Locate the cell with the specified text and output its (x, y) center coordinate. 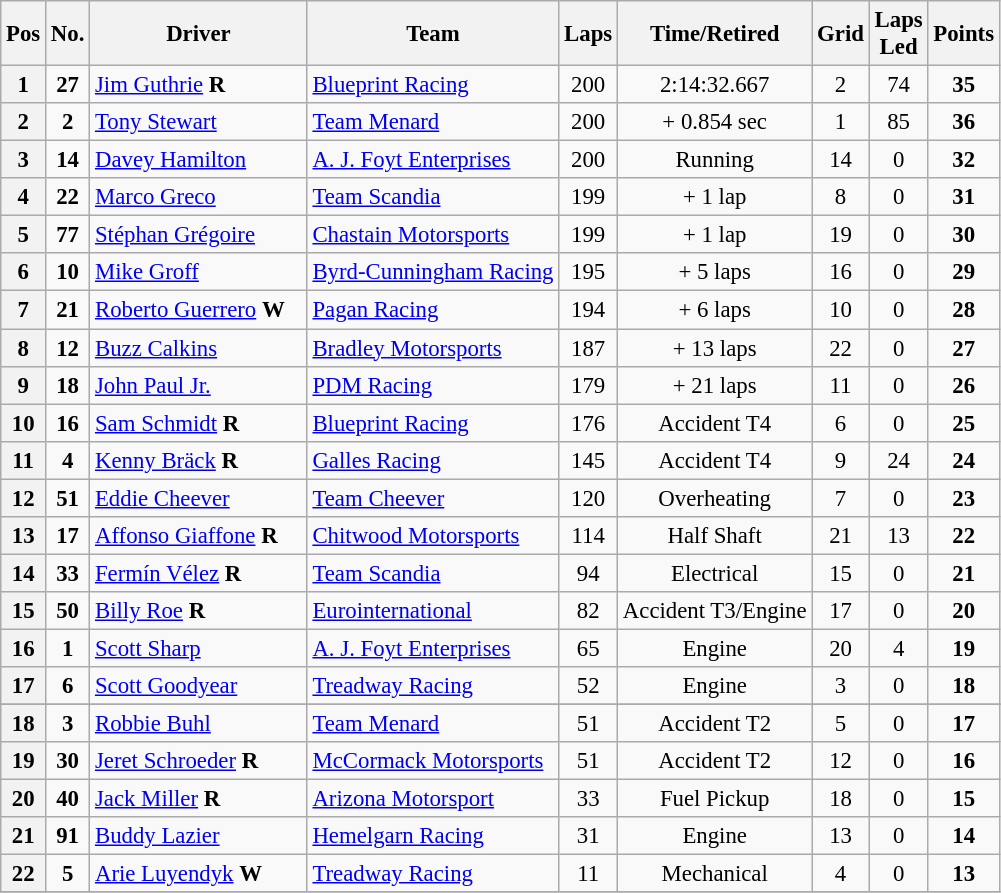
Pos (24, 34)
+ 0.854 sec (715, 122)
Points (964, 34)
No. (68, 34)
Scott Goodyear (198, 686)
Eddie Cheever (198, 498)
Arizona Motorsport (433, 799)
Kenny Bräck R (198, 460)
Hemelgarn Racing (433, 836)
Electrical (715, 573)
+ 21 laps (715, 385)
28 (964, 310)
John Paul Jr. (198, 385)
35 (964, 85)
Galles Racing (433, 460)
Chastain Motorsports (433, 235)
77 (68, 235)
Arie Luyendyk W (198, 874)
187 (588, 348)
179 (588, 385)
74 (898, 85)
Jack Miller R (198, 799)
29 (964, 273)
Roberto Guerrero W (198, 310)
Running (715, 160)
25 (964, 423)
Buddy Lazier (198, 836)
2:14:32.667 (715, 85)
Jim Guthrie R (198, 85)
114 (588, 536)
Mike Groff (198, 273)
Fermín Vélez R (198, 573)
LapsLed (898, 34)
Time/Retired (715, 34)
McCormack Motorsports (433, 761)
Eurointernational (433, 611)
176 (588, 423)
+ 6 laps (715, 310)
40 (68, 799)
Grid (840, 34)
Scott Sharp (198, 648)
145 (588, 460)
194 (588, 310)
+ 5 laps (715, 273)
65 (588, 648)
52 (588, 686)
Fuel Pickup (715, 799)
Marco Greco (198, 197)
Tony Stewart (198, 122)
Accident T3/Engine (715, 611)
Pagan Racing (433, 310)
Affonso Giaffone R (198, 536)
26 (964, 385)
23 (964, 498)
Mechanical (715, 874)
Team (433, 34)
Buzz Calkins (198, 348)
Laps (588, 34)
Jeret Schroeder R (198, 761)
Davey Hamilton (198, 160)
120 (588, 498)
Half Shaft (715, 536)
Overheating (715, 498)
36 (964, 122)
32 (964, 160)
+ 13 laps (715, 348)
195 (588, 273)
91 (68, 836)
Sam Schmidt R (198, 423)
Bradley Motorsports (433, 348)
50 (68, 611)
PDM Racing (433, 385)
Driver (198, 34)
Team Cheever (433, 498)
94 (588, 573)
Byrd-Cunningham Racing (433, 273)
Billy Roe R (198, 611)
82 (588, 611)
85 (898, 122)
Chitwood Motorsports (433, 536)
Stéphan Grégoire (198, 235)
Robbie Buhl (198, 724)
